Identify which cell holds the provided text, then report its (x, y) central coordinate. 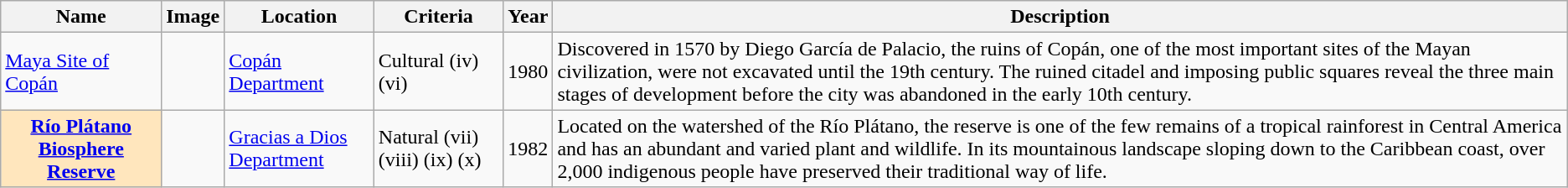
Río Plátano Biosphere Reserve (81, 149)
Description (1060, 17)
Name (81, 17)
Location (300, 17)
Criteria (438, 17)
1982 (528, 149)
1980 (528, 71)
Maya Site of Copán (81, 71)
Image (193, 17)
Natural (vii) (viii) (ix) (x) (438, 149)
Cultural (iv) (vi) (438, 71)
Year (528, 17)
Gracias a Dios Department (300, 149)
Copán Department (300, 71)
